Extract the [X, Y] coordinate from the center of the cell holding the provided text.  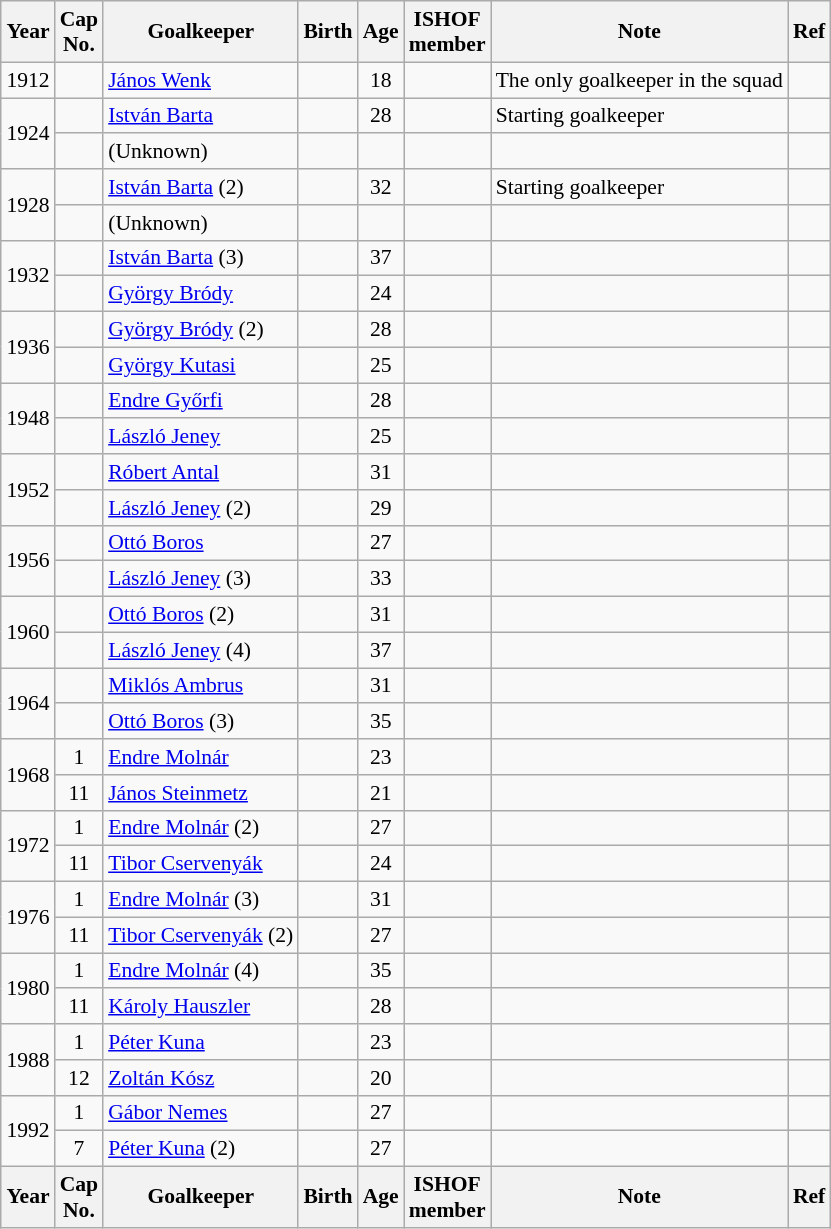
László Jeney [200, 437]
1924 [28, 134]
29 [381, 508]
Zoltán Kósz [200, 1078]
György Kutasi [200, 365]
1976 [28, 918]
1932 [28, 276]
Gábor Nemes [200, 1113]
Ottó Boros (2) [200, 615]
1968 [28, 774]
20 [381, 1078]
Ottó Boros (3) [200, 722]
György Bródy (2) [200, 330]
Róbert Antal [200, 472]
Ottó Boros [200, 543]
1992 [28, 1130]
1980 [28, 988]
33 [381, 579]
István Barta [200, 116]
Endre Molnár (3) [200, 900]
The only goalkeeper in the squad [640, 80]
1928 [28, 204]
1956 [28, 560]
Tibor Cservenyák [200, 864]
21 [381, 793]
Endre Molnár (4) [200, 971]
János Steinmetz [200, 793]
János Wenk [200, 80]
Károly Hauszler [200, 1007]
György Bródy [200, 294]
1936 [28, 348]
Tibor Cservenyák (2) [200, 935]
László Jeney (3) [200, 579]
1960 [28, 632]
18 [381, 80]
32 [381, 187]
1912 [28, 80]
Péter Kuna (2) [200, 1149]
1972 [28, 846]
1964 [28, 704]
12 [80, 1078]
István Barta (3) [200, 258]
1948 [28, 418]
Endre Győrfi [200, 401]
1988 [28, 1060]
Endre Molnár [200, 757]
Miklós Ambrus [200, 686]
Endre Molnár (2) [200, 828]
Péter Kuna [200, 1042]
László Jeney (2) [200, 508]
István Barta (2) [200, 187]
1952 [28, 490]
7 [80, 1149]
László Jeney (4) [200, 650]
